Extract the (X, Y) coordinate from the center of the cell holding the provided text.  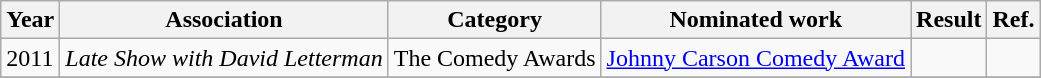
The Comedy Awards (494, 58)
Nominated work (756, 20)
Late Show with David Letterman (224, 58)
Ref. (1014, 20)
2011 (30, 58)
Johnny Carson Comedy Award (756, 58)
Category (494, 20)
Association (224, 20)
Year (30, 20)
Result (949, 20)
